Extract the (X, Y) coordinate from the center of the cell holding the provided text.  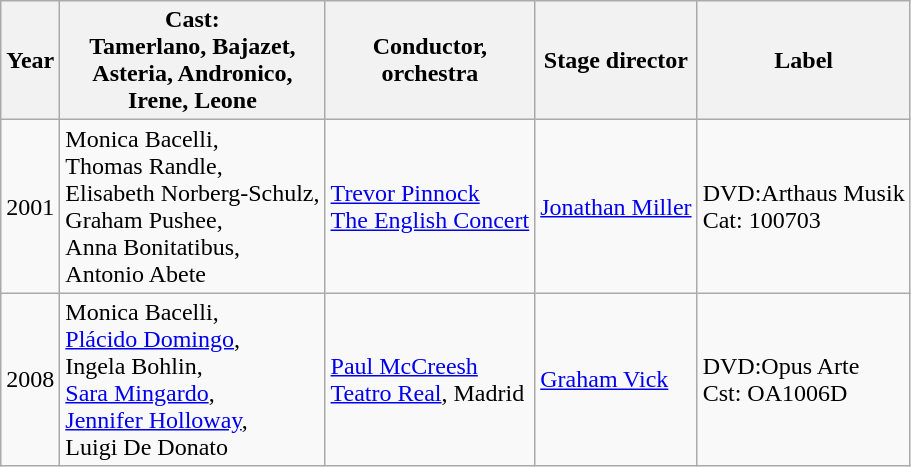
DVD:Opus ArteCst: OA1006D (804, 380)
2001 (30, 206)
DVD:Arthaus MusikCat: 100703 (804, 206)
Year (30, 60)
Label (804, 60)
Graham Vick (616, 380)
Monica Bacelli,Plácido Domingo,Ingela Bohlin, Sara Mingardo,Jennifer Holloway,Luigi De Donato (192, 380)
Trevor PinnockThe English Concert (430, 206)
2008 (30, 380)
Paul McCreeshTeatro Real, Madrid (430, 380)
Conductor,orchestra (430, 60)
Stage director (616, 60)
Cast:Tamerlano, Bajazet, Asteria, Andronico,Irene, Leone (192, 60)
Monica Bacelli,Thomas Randle,Elisabeth Norberg-Schulz,Graham Pushee, Anna Bonitatibus,Antonio Abete (192, 206)
Jonathan Miller (616, 206)
